Locate the cell with the specified text and output its [x, y] center coordinate. 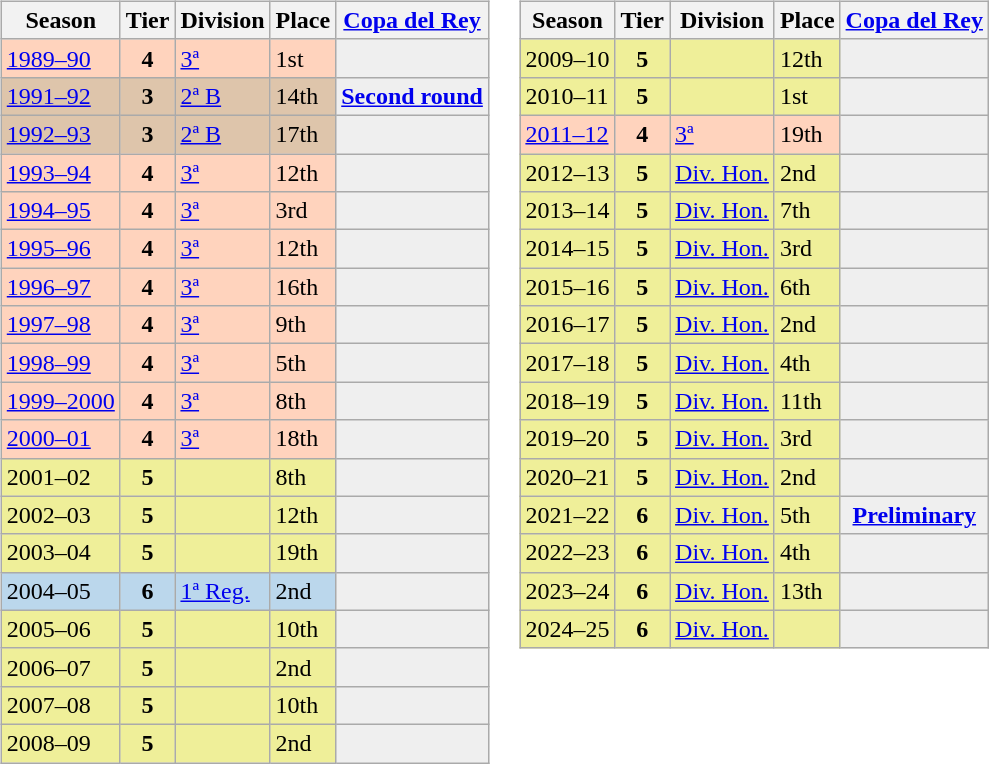
16th [303, 287]
2005–06 [60, 629]
2004–05 [60, 591]
2020–21 [568, 477]
1998–99 [60, 363]
1ª Reg. [222, 591]
2022–23 [568, 553]
6th [807, 287]
Preliminary [914, 515]
7th [807, 211]
1991–92 [60, 96]
2018–19 [568, 401]
9th [303, 325]
2013–14 [568, 211]
2019–20 [568, 439]
1996–97 [60, 287]
2001–02 [60, 477]
2010–11 [568, 96]
2008–09 [60, 743]
18th [303, 439]
2023–24 [568, 591]
2014–15 [568, 249]
2021–22 [568, 515]
2024–25 [568, 629]
2003–04 [60, 553]
2009–10 [568, 58]
2012–13 [568, 173]
14th [303, 96]
13th [807, 591]
1997–98 [60, 325]
1999–2000 [60, 401]
1994–95 [60, 211]
2015–16 [568, 287]
2007–08 [60, 705]
1995–96 [60, 249]
2000–01 [60, 439]
17th [303, 134]
2006–07 [60, 667]
1993–94 [60, 173]
11th [807, 401]
1989–90 [60, 58]
Second round [412, 96]
2002–03 [60, 515]
2017–18 [568, 363]
2011–12 [568, 134]
2016–17 [568, 325]
1992–93 [60, 134]
